Output the [X, Y] coordinate of the center of the cell containing the given text.  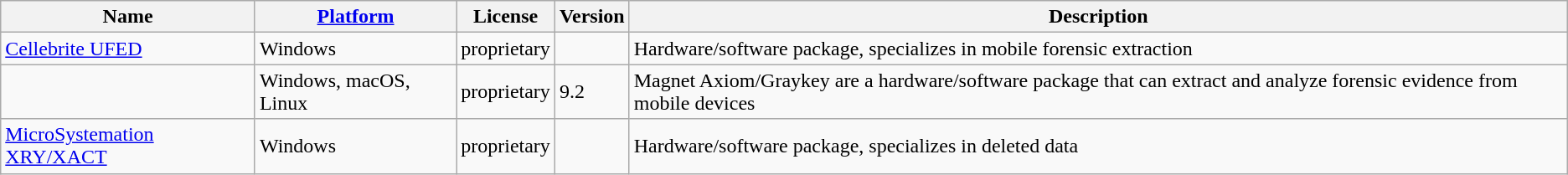
License [506, 17]
Windows, macOS, Linux [355, 92]
Cellebrite UFED [128, 49]
Version [591, 17]
Platform [355, 17]
Hardware/software package, specializes in deleted data [1098, 146]
Name [128, 17]
9.2 [591, 92]
Description [1098, 17]
Hardware/software package, specializes in mobile forensic extraction [1098, 49]
MicroSystemation XRY/XACT [128, 146]
Magnet Axiom/Graykey are a hardware/software package that can extract and analyze forensic evidence from mobile devices [1098, 92]
